Output the [x, y] coordinate of the center of the cell containing the given text.  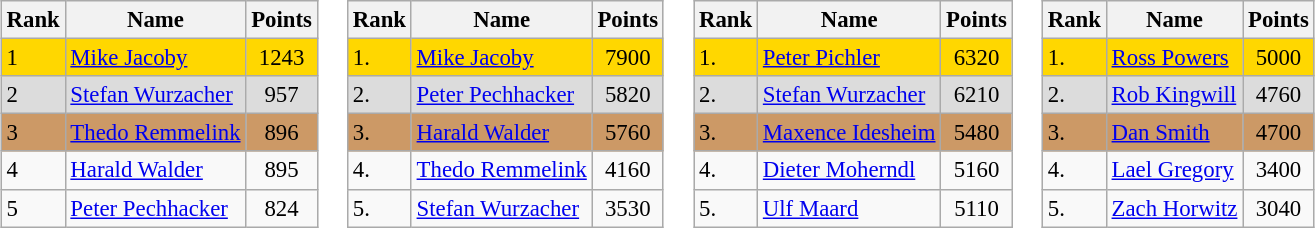
896 [282, 133]
3530 [628, 208]
4700 [1278, 133]
5820 [628, 95]
1 [33, 58]
Lael Gregory [1174, 170]
3040 [1278, 208]
824 [282, 208]
5000 [1278, 58]
Ross Powers [1174, 58]
Rob Kingwill [1174, 95]
6320 [976, 58]
7900 [628, 58]
4160 [628, 170]
Maxence Idesheim [850, 133]
Dan Smith [1174, 133]
5110 [976, 208]
4760 [1278, 95]
Dieter Moherndl [850, 170]
5160 [976, 170]
2 [33, 95]
Ulf Maard [850, 208]
6210 [976, 95]
5760 [628, 133]
Peter Pichler [850, 58]
3400 [1278, 170]
895 [282, 170]
Zach Horwitz [1174, 208]
3 [33, 133]
5480 [976, 133]
1243 [282, 58]
5 [33, 208]
957 [282, 95]
4 [33, 170]
